Capture the cell that displays the provided text and extract its (X, Y) central coordinate. 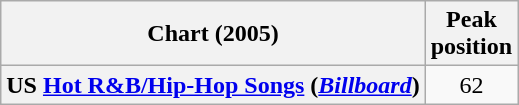
US Hot R&B/Hip-Hop Songs (Billboard) (213, 85)
Peakposition (471, 34)
Chart (2005) (213, 34)
62 (471, 85)
